Provide the [X, Y] coordinate of the cell's center where the given text is located.  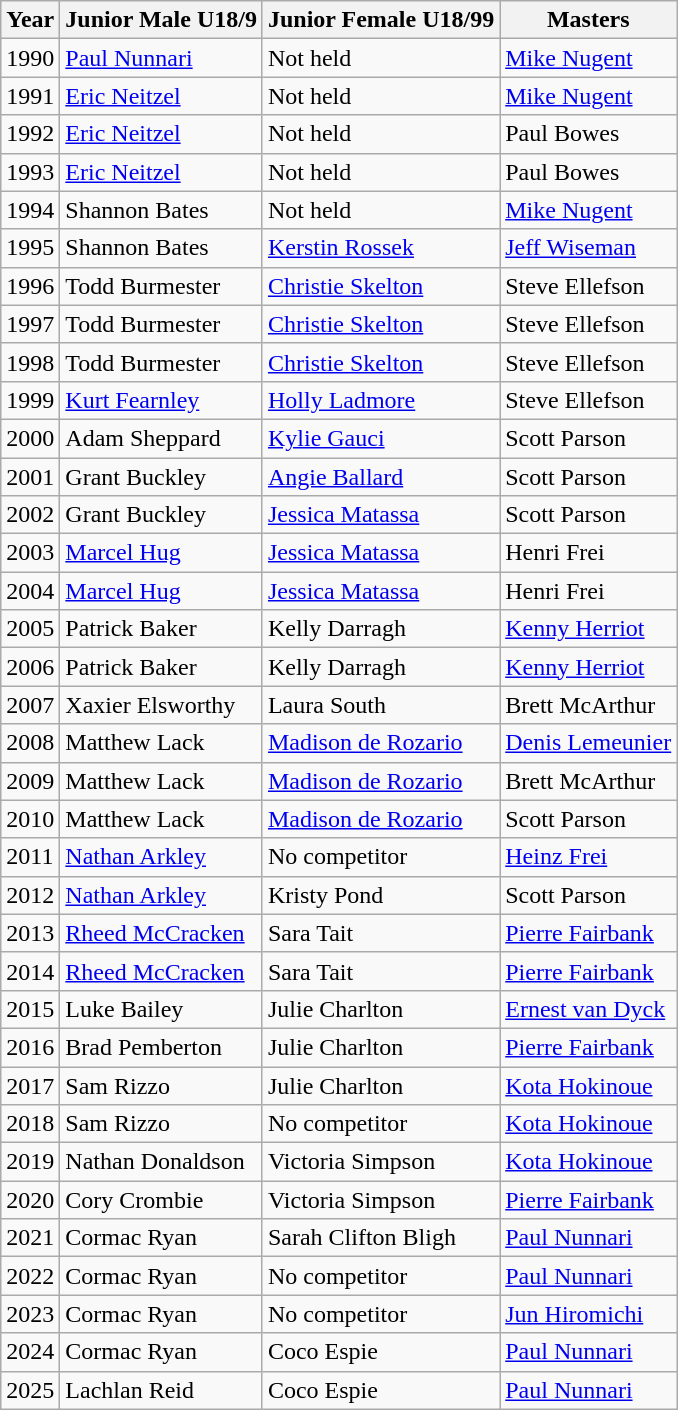
2007 [30, 705]
Kerstin Rossek [380, 248]
Denis Lemeunier [588, 743]
1997 [30, 324]
Xaxier Elsworthy [162, 705]
1996 [30, 286]
Junior Female U18/99 [380, 20]
Lachlan Reid [162, 1390]
2009 [30, 781]
Masters [588, 20]
1992 [30, 134]
Nathan Donaldson [162, 1162]
2023 [30, 1314]
2015 [30, 1009]
Cory Crombie [162, 1200]
2024 [30, 1352]
Ernest van Dyck [588, 1009]
2005 [30, 629]
2022 [30, 1276]
2001 [30, 477]
2018 [30, 1124]
2017 [30, 1085]
2012 [30, 895]
Jun Hiromichi [588, 1314]
Kurt Fearnley [162, 400]
1991 [30, 96]
2003 [30, 553]
2019 [30, 1162]
Kristy Pond [380, 895]
Heinz Frei [588, 857]
2020 [30, 1200]
Junior Male U18/9 [162, 20]
1998 [30, 362]
Brad Pemberton [162, 1047]
Kylie Gauci [380, 438]
2010 [30, 819]
Angie Ballard [380, 477]
2002 [30, 515]
Luke Bailey [162, 1009]
2016 [30, 1047]
1990 [30, 58]
Sarah Clifton Bligh [380, 1238]
Holly Ladmore [380, 400]
2013 [30, 933]
Adam Sheppard [162, 438]
2025 [30, 1390]
2006 [30, 667]
2004 [30, 591]
Laura South [380, 705]
1993 [30, 172]
2000 [30, 438]
Jeff Wiseman [588, 248]
2011 [30, 857]
2021 [30, 1238]
Year [30, 20]
1994 [30, 210]
2014 [30, 971]
1995 [30, 248]
1999 [30, 400]
2008 [30, 743]
